Search for the cell housing the specified text and yield its [x, y] center coordinate. 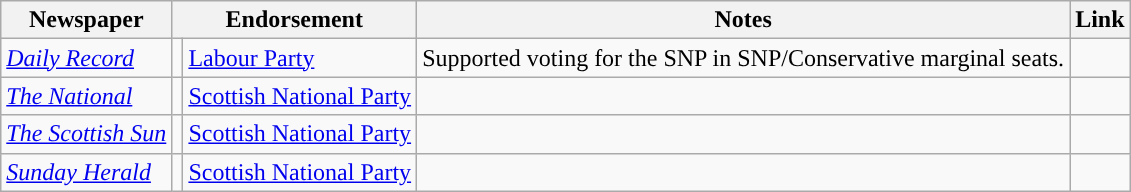
Daily Record [86, 58]
Endorsement [294, 20]
Link [1100, 20]
Sunday Herald [86, 172]
Notes [744, 20]
The National [86, 96]
Newspaper [86, 20]
Supported voting for the SNP in SNP/Conservative marginal seats. [744, 58]
The Scottish Sun [86, 134]
Labour Party [300, 58]
